Detect which cell encompasses the target text, then output its (X, Y) center coordinate. 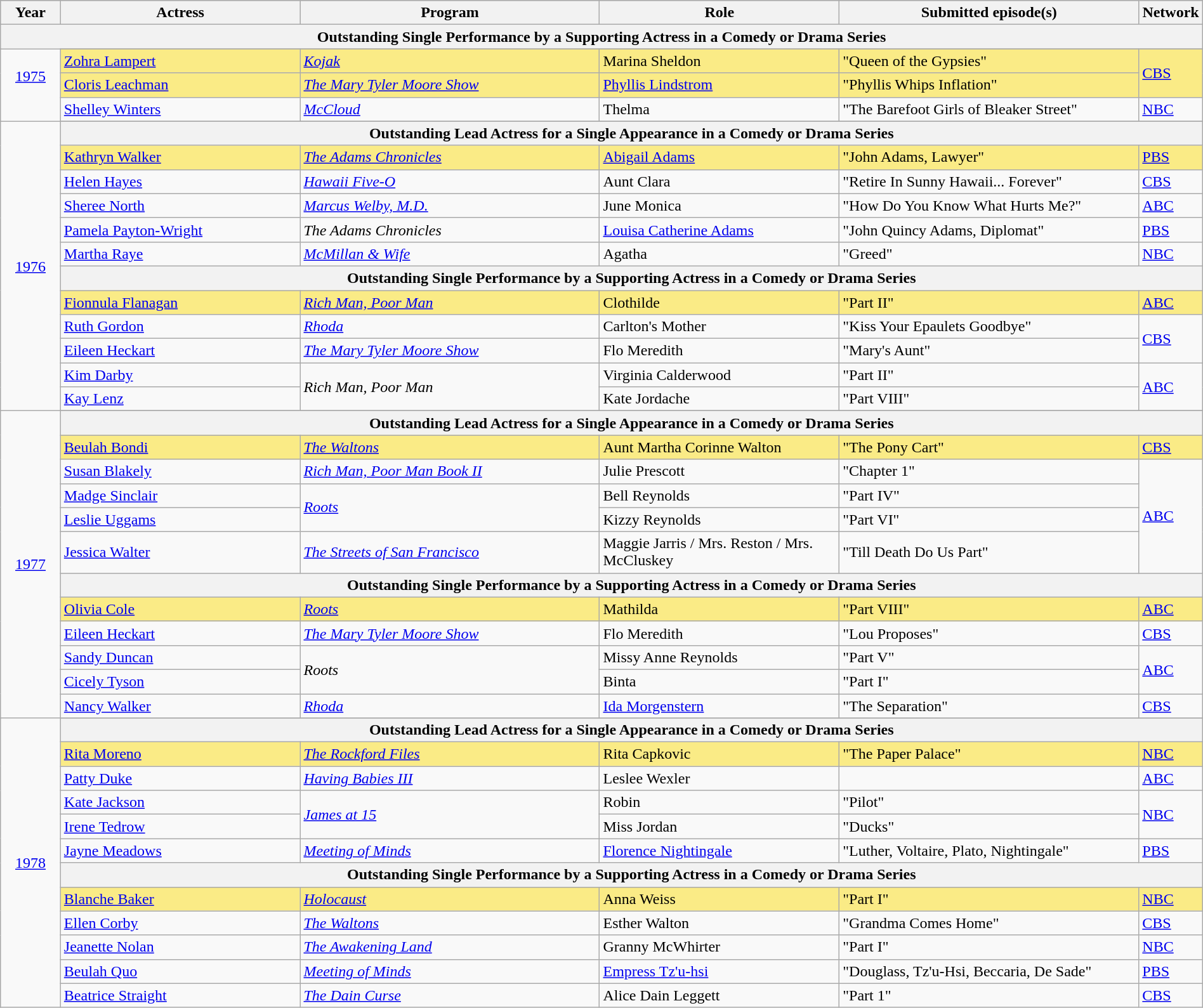
Miss Jordan (720, 827)
"Part IV" (989, 495)
Esther Walton (720, 923)
1975 (30, 85)
"Greed" (989, 254)
Holocaust (450, 899)
Madge Sinclair (180, 495)
Empress Tz'u-hsi (720, 971)
"Grandma Comes Home" (989, 923)
Helen Hayes (180, 181)
Kay Lenz (180, 399)
Ellen Corby (180, 923)
Blanche Baker (180, 899)
Virginia Calderwood (720, 375)
"Lou Proposes" (989, 633)
"The Separation" (989, 706)
Agatha (720, 254)
Robin (720, 802)
Susan Blakely (180, 471)
Network (1171, 13)
Irene Tedrow (180, 827)
Kate Jordache (720, 399)
Rich Man, Poor Man Book II (450, 471)
Julie Prescott (720, 471)
James at 15 (450, 815)
"Till Death Do Us Part" (989, 552)
Nancy Walker (180, 706)
Louisa Catherine Adams (720, 230)
Missy Anne Reynolds (720, 657)
Thelma (720, 109)
"Pilot" (989, 802)
Clothilde (720, 303)
Patty Duke (180, 778)
Jeanette Nolan (180, 947)
Jessica Walter (180, 552)
"Part VI" (989, 520)
"Queen of the Gypsies" (989, 61)
Binta (720, 681)
Granny McWhirter (720, 947)
Kojak (450, 61)
Hawaii Five-O (450, 181)
The Dain Curse (450, 995)
Phyllis Lindstrom (720, 85)
"The Paper Palace" (989, 754)
"John Adams, Lawyer" (989, 157)
"Douglass, Tz'u-Hsi, Beccaria, De Sade" (989, 971)
McCloud (450, 109)
"Ducks" (989, 827)
Maggie Jarris / Mrs. Reston / Mrs. McCluskey (720, 552)
Beulah Quo (180, 971)
Cloris Leachman (180, 85)
The Streets of San Francisco (450, 552)
Beatrice Straight (180, 995)
"Mary's Aunt" (989, 351)
Pamela Payton-Wright (180, 230)
"Kiss Your Epaulets Goodbye" (989, 327)
Sandy Duncan (180, 657)
Role (720, 13)
Shelley Winters (180, 109)
Marina Sheldon (720, 61)
"The Barefoot Girls of Bleaker Street" (989, 109)
Sheree North (180, 206)
Zohra Lampert (180, 61)
The Rockford Files (450, 754)
Rita Moreno (180, 754)
Anna Weiss (720, 899)
Submitted episode(s) (989, 13)
McMillan & Wife (450, 254)
Florence Nightingale (720, 851)
Jayne Meadows (180, 851)
"Chapter 1" (989, 471)
Beulah Bondi (180, 447)
Alice Dain Leggett (720, 995)
Olivia Cole (180, 609)
Aunt Martha Corinne Walton (720, 447)
Program (450, 13)
1977 (30, 565)
Marcus Welby, M.D. (450, 206)
"How Do You Know What Hurts Me?" (989, 206)
1976 (30, 266)
Rita Capkovic (720, 754)
Leslie Uggams (180, 520)
"The Pony Cart" (989, 447)
Ruth Gordon (180, 327)
Cicely Tyson (180, 681)
1978 (30, 863)
Bell Reynolds (720, 495)
The Awakening Land (450, 947)
"Retire In Sunny Hawaii... Forever" (989, 181)
"Luther, Voltaire, Plato, Nightingale" (989, 851)
Having Babies III (450, 778)
Leslee Wexler (720, 778)
"John Quincy Adams, Diplomat" (989, 230)
Ida Morgenstern (720, 706)
Fionnula Flanagan (180, 303)
Actress (180, 13)
"Phyllis Whips Inflation" (989, 85)
Year (30, 13)
Abigail Adams (720, 157)
Kate Jackson (180, 802)
Carlton's Mother (720, 327)
Aunt Clara (720, 181)
Martha Raye (180, 254)
June Monica (720, 206)
Kizzy Reynolds (720, 520)
Kim Darby (180, 375)
Mathilda (720, 609)
"Part 1" (989, 995)
Kathryn Walker (180, 157)
"Part V" (989, 657)
